Capture the cell that displays the provided text and extract its (x, y) central coordinate. 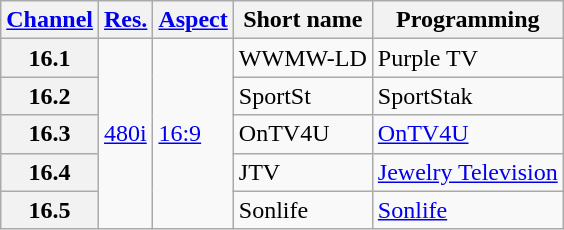
16:9 (193, 134)
Programming (468, 20)
SportSt (302, 96)
16.2 (50, 96)
480i (126, 134)
WWMW-LD (302, 58)
Aspect (193, 20)
Short name (302, 20)
16.5 (50, 210)
SportStak (468, 96)
16.1 (50, 58)
Jewelry Television (468, 172)
16.3 (50, 134)
JTV (302, 172)
16.4 (50, 172)
Purple TV (468, 58)
Res. (126, 20)
Channel (50, 20)
